Scan for the cell matching the given text and deliver its (x, y) coordinate at center. 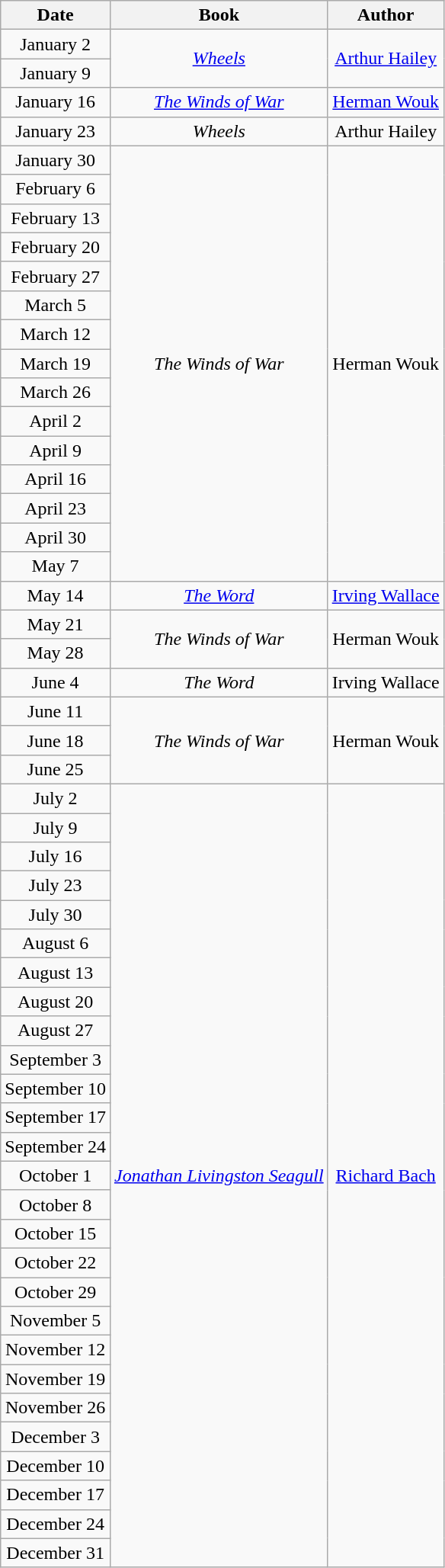
April 2 (56, 422)
July 30 (56, 915)
Date (56, 15)
September 3 (56, 1060)
April 23 (56, 508)
September 17 (56, 1117)
Book (219, 15)
December 31 (56, 1553)
July 2 (56, 798)
Jonathan Livingston Seagull (219, 1175)
January 16 (56, 102)
October 8 (56, 1204)
January 30 (56, 160)
May 14 (56, 595)
July 9 (56, 827)
February 27 (56, 276)
December 10 (56, 1466)
February 13 (56, 218)
July 23 (56, 886)
January 2 (56, 44)
February 6 (56, 189)
October 1 (56, 1175)
May 21 (56, 624)
September 10 (56, 1089)
April 30 (56, 537)
December 3 (56, 1437)
August 13 (56, 973)
November 12 (56, 1350)
August 6 (56, 944)
July 16 (56, 857)
March 19 (56, 364)
December 17 (56, 1495)
June 11 (56, 711)
June 4 (56, 682)
April 9 (56, 451)
June 25 (56, 769)
November 26 (56, 1408)
September 24 (56, 1146)
Richard Bach (386, 1175)
March 12 (56, 334)
January 9 (56, 73)
April 16 (56, 479)
October 29 (56, 1292)
June 18 (56, 740)
Author (386, 15)
January 23 (56, 131)
March 5 (56, 305)
May 7 (56, 566)
November 19 (56, 1379)
August 27 (56, 1031)
October 15 (56, 1233)
October 22 (56, 1262)
December 24 (56, 1524)
August 20 (56, 1002)
March 26 (56, 393)
February 20 (56, 247)
November 5 (56, 1321)
May 28 (56, 653)
